Detect which cell encompasses the target text, then output its (X, Y) center coordinate. 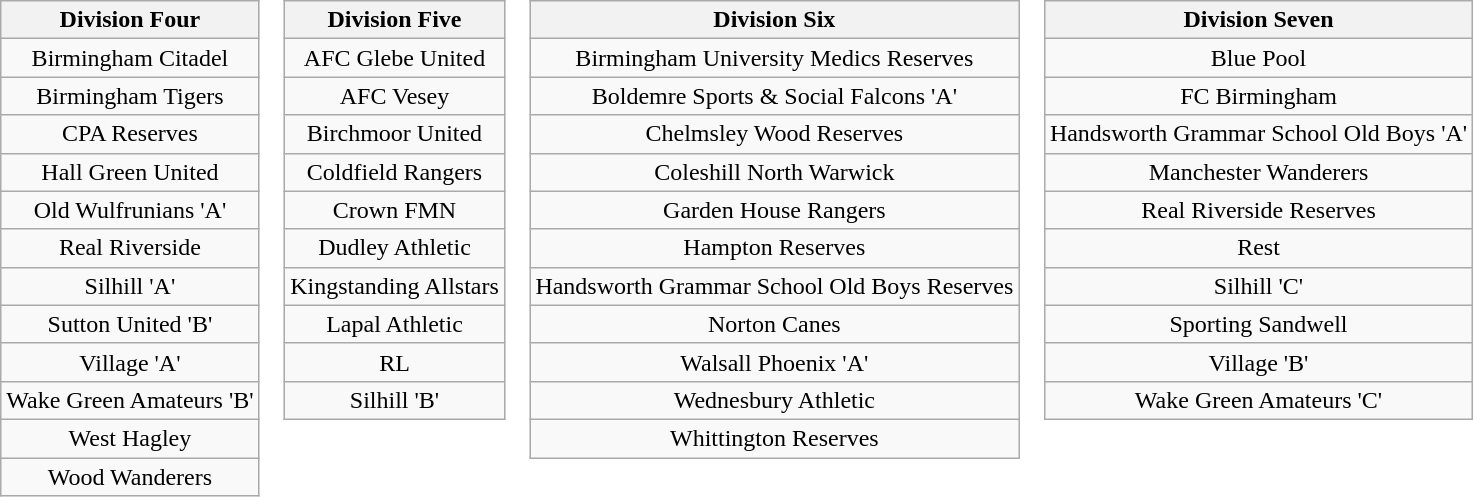
Division Five (395, 20)
Old Wulfrunians 'A' (130, 210)
Chelmsley Wood Reserves (774, 134)
Blue Pool (1258, 58)
Lapal Athletic (395, 324)
Village 'B' (1258, 362)
Silhill 'C' (1258, 286)
Walsall Phoenix 'A' (774, 362)
Sutton United 'B' (130, 324)
CPA Reserves (130, 134)
Real Riverside (130, 248)
Handsworth Grammar School Old Boys Reserves (774, 286)
Crown FMN (395, 210)
Birmingham Citadel (130, 58)
Coleshill North Warwick (774, 172)
Norton Canes (774, 324)
Rest (1258, 248)
Hall Green United (130, 172)
Wood Wanderers (130, 477)
Silhill 'A' (130, 286)
Manchester Wanderers (1258, 172)
Handsworth Grammar School Old Boys 'A' (1258, 134)
Birmingham Tigers (130, 96)
Kingstanding Allstars (395, 286)
Boldemre Sports & Social Falcons 'A' (774, 96)
Real Riverside Reserves (1258, 210)
Birmingham University Medics Reserves (774, 58)
Whittington Reserves (774, 438)
Garden House Rangers (774, 210)
Coldfield Rangers (395, 172)
Wake Green Amateurs 'C' (1258, 400)
Division Seven (1258, 20)
Birchmoor United (395, 134)
Village 'A' (130, 362)
Sporting Sandwell (1258, 324)
AFC Glebe United (395, 58)
West Hagley (130, 438)
Division Four (130, 20)
Hampton Reserves (774, 248)
FC Birmingham (1258, 96)
Dudley Athletic (395, 248)
Wake Green Amateurs 'B' (130, 400)
AFC Vesey (395, 96)
Wednesbury Athletic (774, 400)
Division Six (774, 20)
Silhill 'B' (395, 400)
RL (395, 362)
